Return the (X, Y) coordinate for the center point of the cell that contains the specified text.  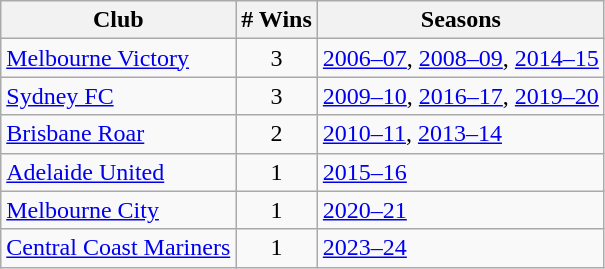
Club (118, 20)
2 (277, 134)
Brisbane Roar (118, 134)
Adelaide United (118, 172)
2020–21 (460, 210)
Melbourne Victory (118, 58)
2006–07, 2008–09, 2014–15 (460, 58)
Seasons (460, 20)
Melbourne City (118, 210)
Central Coast Mariners (118, 248)
2010–11, 2013–14 (460, 134)
# Wins (277, 20)
2009–10, 2016–17, 2019–20 (460, 96)
2015–16 (460, 172)
2023–24 (460, 248)
Sydney FC (118, 96)
